Identify which cell holds the provided text, then report its [x, y] central coordinate. 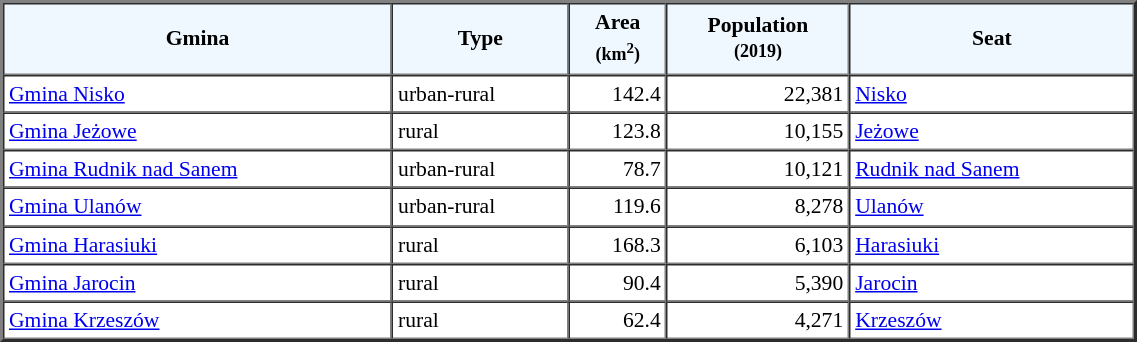
6,103 [758, 245]
78.7 [618, 169]
Gmina Harasiuki [198, 245]
168.3 [618, 245]
10,121 [758, 169]
10,155 [758, 131]
Gmina Nisko [198, 93]
22,381 [758, 93]
5,390 [758, 283]
Gmina Jeżowe [198, 131]
Gmina Krzeszów [198, 321]
Krzeszów [992, 321]
Type [480, 38]
90.4 [618, 283]
Population(2019) [758, 38]
Ulanów [992, 207]
123.8 [618, 131]
62.4 [618, 321]
Nisko [992, 93]
119.6 [618, 207]
Harasiuki [992, 245]
Gmina Rudnik nad Sanem [198, 169]
Gmina [198, 38]
Area(km2) [618, 38]
Seat [992, 38]
4,271 [758, 321]
8,278 [758, 207]
Jeżowe [992, 131]
Gmina Ulanów [198, 207]
Jarocin [992, 283]
142.4 [618, 93]
Gmina Jarocin [198, 283]
Rudnik nad Sanem [992, 169]
